Extract the (X, Y) coordinate from the center of the cell holding the provided text.  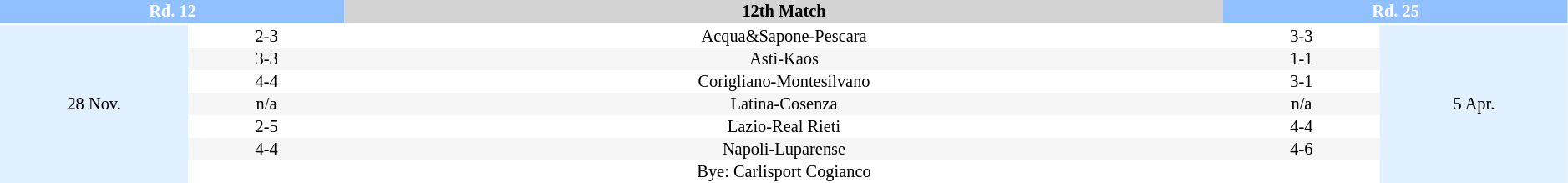
2-3 (266, 37)
Asti-Kaos (784, 58)
Latina-Cosenza (784, 104)
Lazio-Real Rieti (784, 127)
1-1 (1302, 58)
Napoli-Luparense (784, 149)
Rd. 12 (172, 12)
2-5 (266, 127)
3-1 (1302, 82)
4-6 (1302, 149)
Corigliano-Montesilvano (784, 82)
12th Match (784, 12)
Rd. 25 (1395, 12)
Acqua&Sapone-Pescara (784, 37)
5 Apr. (1474, 104)
28 Nov. (94, 104)
Bye: Carlisport Cogianco (784, 172)
